Scan for the cell matching the given text and deliver its [x, y] coordinate at center. 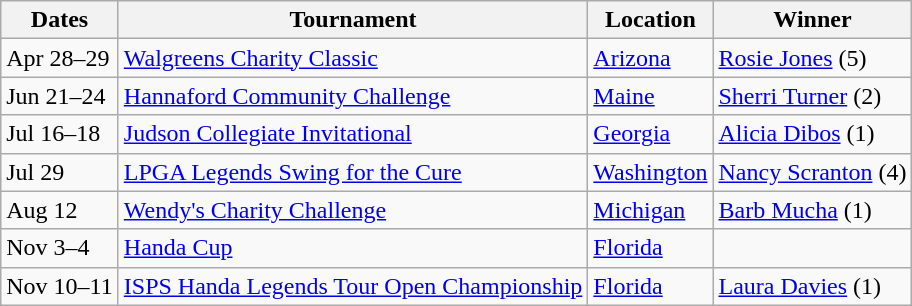
Nancy Scranton (4) [812, 172]
Aug 12 [60, 210]
Nov 10–11 [60, 286]
Nov 3–4 [60, 248]
Handa Cup [353, 248]
Hannaford Community Challenge [353, 96]
Rosie Jones (5) [812, 58]
LPGA Legends Swing for the Cure [353, 172]
Alicia Dibos (1) [812, 134]
Sherri Turner (2) [812, 96]
Barb Mucha (1) [812, 210]
Michigan [650, 210]
Walgreens Charity Classic [353, 58]
Winner [812, 20]
Jul 16–18 [60, 134]
Tournament [353, 20]
Apr 28–29 [60, 58]
Jul 29 [60, 172]
Maine [650, 96]
Georgia [650, 134]
ISPS Handa Legends Tour Open Championship [353, 286]
Washington [650, 172]
Location [650, 20]
Dates [60, 20]
Arizona [650, 58]
Judson Collegiate Invitational [353, 134]
Wendy's Charity Challenge [353, 210]
Jun 21–24 [60, 96]
Laura Davies (1) [812, 286]
